Capture the cell that displays the provided text and extract its (X, Y) central coordinate. 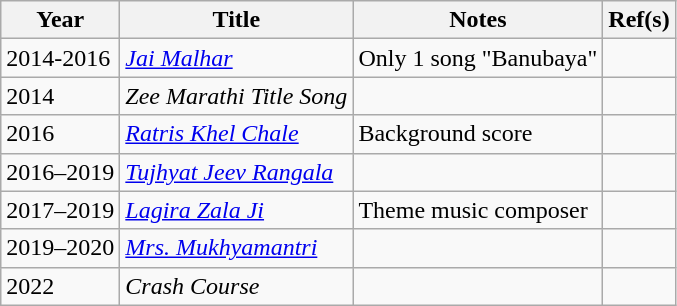
2019–2020 (60, 248)
Jai Malhar (236, 58)
Title (236, 20)
Lagira Zala Ji (236, 210)
2016 (60, 134)
Only 1 song "Banubaya" (478, 58)
2014 (60, 96)
Year (60, 20)
Crash Course (236, 286)
Theme music composer (478, 210)
Ref(s) (639, 20)
Notes (478, 20)
2014-2016 (60, 58)
2022 (60, 286)
Zee Marathi Title Song (236, 96)
Ratris Khel Chale (236, 134)
Background score (478, 134)
Tujhyat Jeev Rangala (236, 172)
2016–2019 (60, 172)
2017–2019 (60, 210)
Mrs. Mukhyamantri (236, 248)
